Pinpoint the cell where the given text exists, returning its (X, Y) midpoint coordinate. 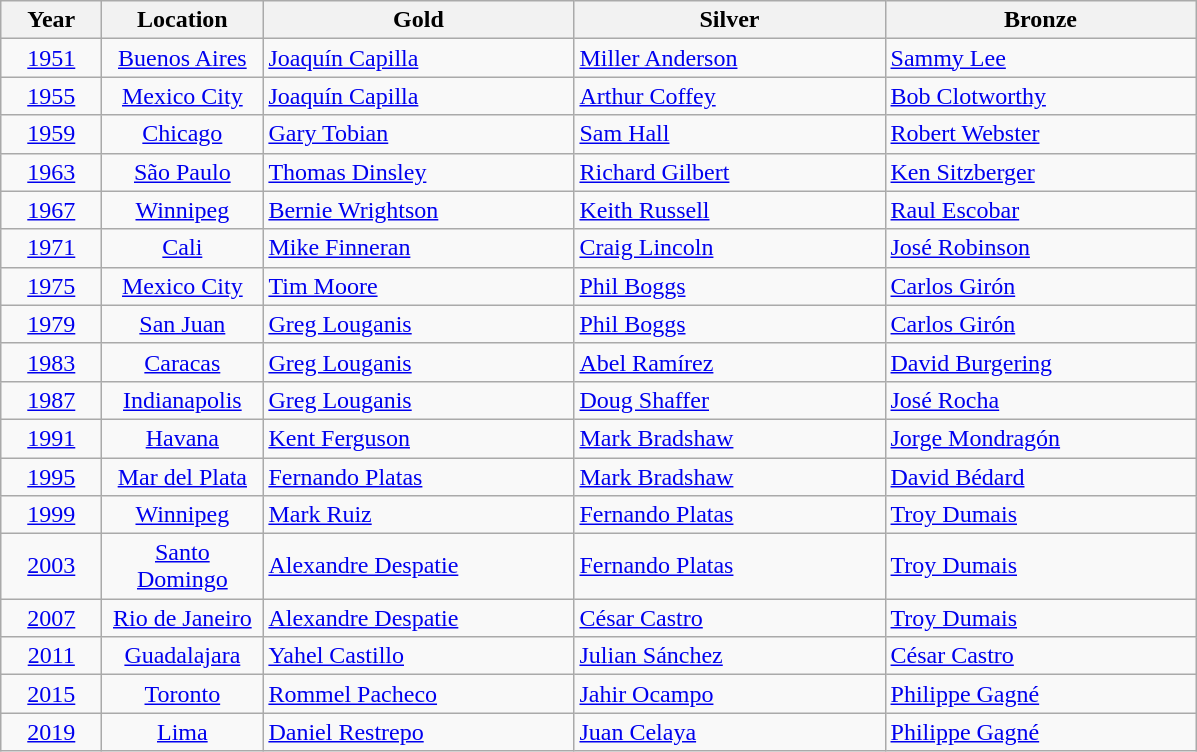
Santo Domingo (182, 566)
Richard Gilbert (730, 172)
Yahel Castillo (418, 656)
2015 (52, 694)
1963 (52, 172)
Gold (418, 20)
Doug Shaffer (730, 400)
Tim Moore (418, 286)
José Rocha (1040, 400)
David Bédard (1040, 477)
Location (182, 20)
1955 (52, 96)
Guadalajara (182, 656)
Miller Anderson (730, 58)
Mark Ruiz (418, 515)
1951 (52, 58)
Sammy Lee (1040, 58)
2011 (52, 656)
2007 (52, 618)
Jahir Ocampo (730, 694)
Bob Clotworthy (1040, 96)
1967 (52, 210)
Toronto (182, 694)
Daniel Restrepo (418, 732)
Raul Escobar (1040, 210)
David Burgering (1040, 362)
2003 (52, 566)
Sam Hall (730, 134)
Julian Sánchez (730, 656)
Lima (182, 732)
Cali (182, 248)
1999 (52, 515)
Robert Webster (1040, 134)
Ken Sitzberger (1040, 172)
1983 (52, 362)
1979 (52, 324)
2019 (52, 732)
San Juan (182, 324)
Jorge Mondragón (1040, 438)
Buenos Aires (182, 58)
Rommel Pacheco (418, 694)
Havana (182, 438)
José Robinson (1040, 248)
1971 (52, 248)
Arthur Coffey (730, 96)
Chicago (182, 134)
Caracas (182, 362)
Bernie Wrightson (418, 210)
Kent Ferguson (418, 438)
Gary Tobian (418, 134)
Mar del Plata (182, 477)
Year (52, 20)
Thomas Dinsley (418, 172)
Indianapolis (182, 400)
Keith Russell (730, 210)
Bronze (1040, 20)
1991 (52, 438)
1959 (52, 134)
Rio de Janeiro (182, 618)
Silver (730, 20)
Craig Lincoln (730, 248)
São Paulo (182, 172)
1975 (52, 286)
Abel Ramírez (730, 362)
Mike Finneran (418, 248)
1987 (52, 400)
1995 (52, 477)
Juan Celaya (730, 732)
